Search for the cell housing the specified text and yield its [X, Y] center coordinate. 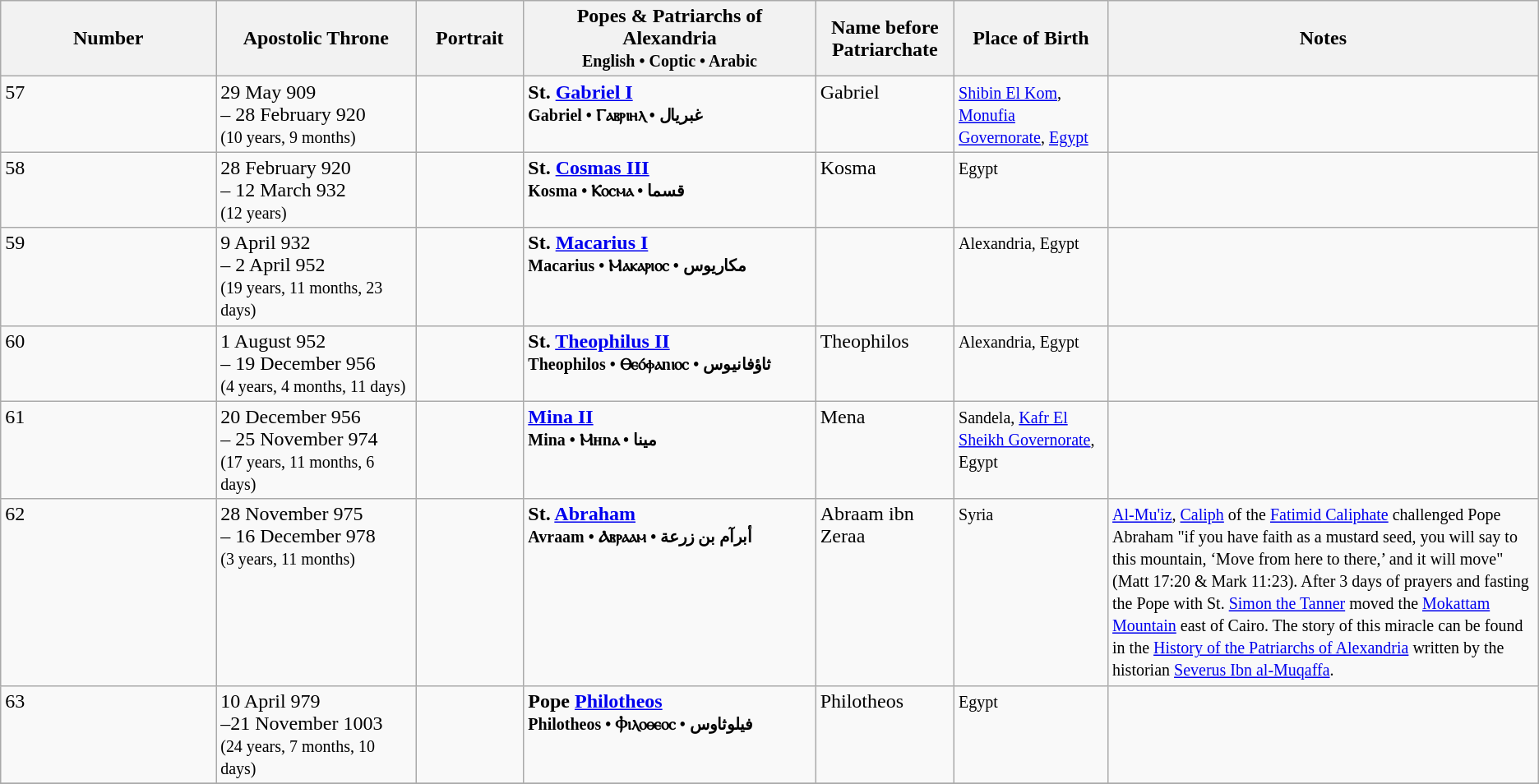
Shibin El Kom, Monufia Governorate, Egypt [1031, 114]
Popes & Patriarchs of AlexandriaEnglish • Coptic • Arabic [669, 39]
60 [109, 363]
58 [109, 190]
Mena [885, 450]
Theophilos [885, 363]
62 [109, 592]
Gabriel [885, 114]
Number [109, 39]
61 [109, 450]
Sandela, Kafr El Sheikh Governorate, Egypt [1031, 450]
59 [109, 276]
9 April 932– 2 April 952(19 years, 11 months, 23 days) [316, 276]
Mina IIMina • Ⲙнnⲁ • مينا [669, 450]
29 May 909– 28 February 920(10 years, 9 months) [316, 114]
28 November 975– 16 December 978(3 years, 11 months) [316, 592]
St. Gabriel IGabriel • Ⲅⲁⲃⲣⲓⲏⲗ • غبريال [669, 114]
10 April 979–21 November 1003(24 years, 7 months, 10 days) [316, 735]
St. Macarius IMacarius • Ⲙⲁⲕⲁⲣⲓⲟⲥ • مكاريوس [669, 276]
63 [109, 735]
Pope PhilotheosPhilotheos • Ⲫⲓⲗⲟⲑⲉⲟⲥ • فيلوثاوس [669, 735]
Syria [1031, 592]
1 August 952– 19 December 956(4 years, 4 months, 11 days) [316, 363]
Name before Patriarchate [885, 39]
Kosma [885, 190]
Notes [1324, 39]
Place of Birth [1031, 39]
Philotheos [885, 735]
Portrait [470, 39]
St. AbrahamAvraam • Ⲁⲃⲣⲁⲁⲙ • أبرآم بن زرعة [669, 592]
57 [109, 114]
28 February 920– 12 March 932(12 years) [316, 190]
Apostolic Throne [316, 39]
20 December 956– 25 November 974(17 years, 11 months, 6 days) [316, 450]
St. Theophilus IITheophilos • Ⲑⲉⲟ́ⲫⲁnⲓⲟⲥ • ثاؤفانيوس [669, 363]
Abraam ibn Zeraa [885, 592]
St. Cosmas IIIKosma • Ⲕⲟⲥⲙⲁ • قسما [669, 190]
